Locate the cell with the specified text and output its [X, Y] center coordinate. 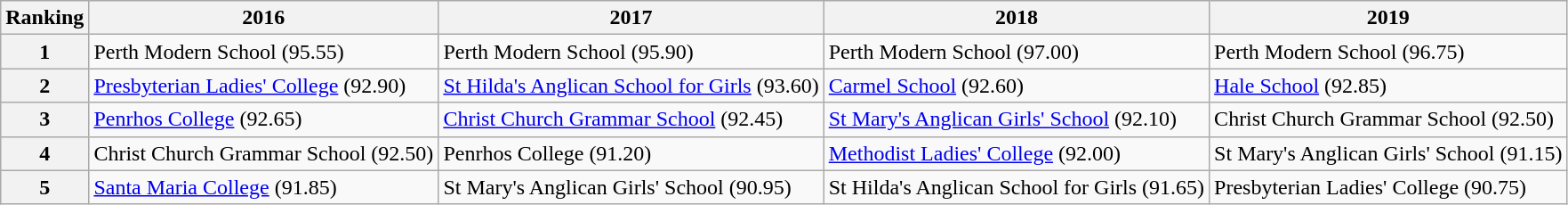
2018 [1016, 18]
Perth Modern School (95.90) [631, 52]
St Mary's Anglican Girls' School (90.95) [631, 187]
5 [44, 187]
Methodist Ladies' College (92.00) [1016, 153]
2 [44, 86]
3 [44, 119]
Carmel School (92.60) [1016, 86]
2016 [263, 18]
1 [44, 52]
2019 [1388, 18]
Christ Church Grammar School (92.45) [631, 119]
4 [44, 153]
Santa Maria College (91.85) [263, 187]
Ranking [44, 18]
Presbyterian Ladies' College (92.90) [263, 86]
Perth Modern School (95.55) [263, 52]
St Hilda's Anglican School for Girls (93.60) [631, 86]
St Mary's Anglican Girls' School (92.10) [1016, 119]
2017 [631, 18]
Perth Modern School (97.00) [1016, 52]
Penrhos College (92.65) [263, 119]
St Mary's Anglican Girls' School (91.15) [1388, 153]
Penrhos College (91.20) [631, 153]
Perth Modern School (96.75) [1388, 52]
St Hilda's Anglican School for Girls (91.65) [1016, 187]
Hale School (92.85) [1388, 86]
Presbyterian Ladies' College (90.75) [1388, 187]
